Pinpoint the cell where the given text exists, returning its [x, y] midpoint coordinate. 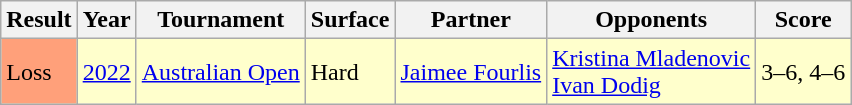
Score [804, 20]
Year [106, 20]
Partner [471, 20]
Kristina Mladenovic Ivan Dodig [652, 72]
3–6, 4–6 [804, 72]
Surface [350, 20]
Loss [39, 72]
Result [39, 20]
2022 [106, 72]
Hard [350, 72]
Opponents [652, 20]
Australian Open [220, 72]
Jaimee Fourlis [471, 72]
Tournament [220, 20]
